Search for the cell housing the specified text and yield its (x, y) center coordinate. 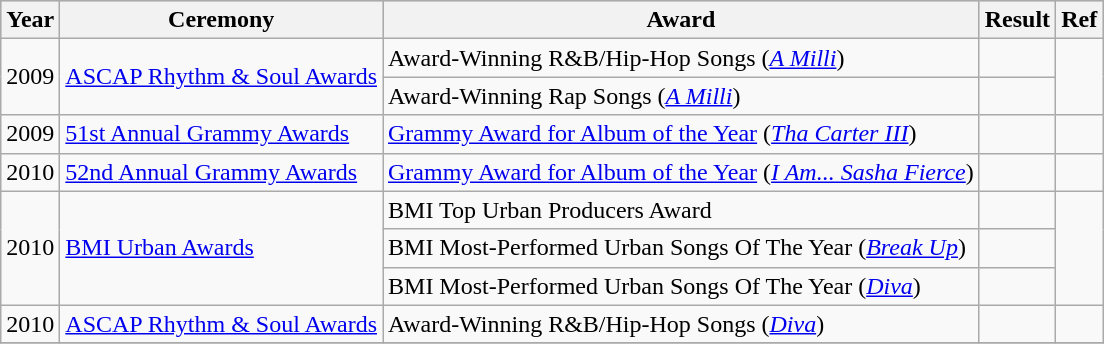
Ceremony (222, 20)
52nd Annual Grammy Awards (222, 172)
51st Annual Grammy Awards (222, 134)
Award-Winning R&B/Hip-Hop Songs (A Milli) (680, 58)
BMI Top Urban Producers Award (680, 210)
BMI Urban Awards (222, 248)
Year (30, 20)
Grammy Award for Album of the Year (I Am... Sasha Fierce) (680, 172)
BMI Most-Performed Urban Songs Of The Year (Break Up) (680, 248)
Award (680, 20)
Result (1017, 20)
BMI Most-Performed Urban Songs Of The Year (Diva) (680, 286)
Ref (1080, 20)
Award-Winning Rap Songs (A Milli) (680, 96)
Grammy Award for Album of the Year (Tha Carter III) (680, 134)
Award-Winning R&B/Hip-Hop Songs (Diva) (680, 324)
